Provide the (X, Y) coordinate of the cell's center where the given text is located.  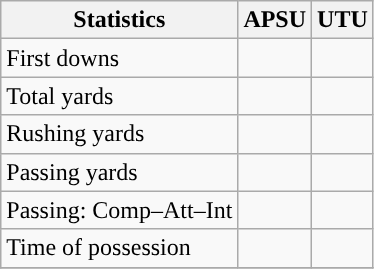
First downs (120, 58)
Passing: Comp–Att–Int (120, 210)
Time of possession (120, 248)
Rushing yards (120, 134)
Statistics (120, 20)
APSU (275, 20)
Total yards (120, 96)
Passing yards (120, 172)
UTU (343, 20)
